Pinpoint the cell where the given text exists, returning its (X, Y) midpoint coordinate. 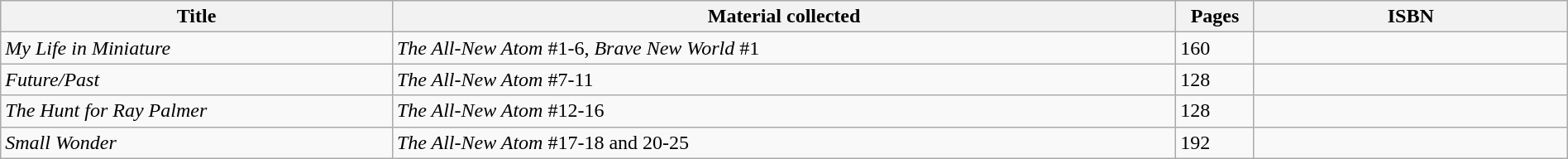
Title (197, 17)
Pages (1216, 17)
Material collected (784, 17)
My Life in Miniature (197, 48)
Future/Past (197, 79)
192 (1216, 142)
160 (1216, 48)
ISBN (1411, 17)
The All-New Atom #1-6, Brave New World #1 (784, 48)
Small Wonder (197, 142)
The All-New Atom #17-18 and 20-25 (784, 142)
The All-New Atom #12-16 (784, 111)
The Hunt for Ray Palmer (197, 111)
The All-New Atom #7-11 (784, 79)
